Return [X, Y] of the center of cell containing provided text 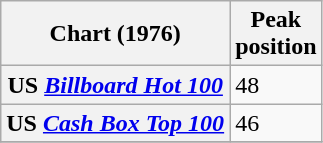
46 [276, 123]
US Cash Box Top 100 [116, 123]
Peakposition [276, 34]
US Billboard Hot 100 [116, 85]
48 [276, 85]
Chart (1976) [116, 34]
